Locate the cell with the specified text and output its (X, Y) center coordinate. 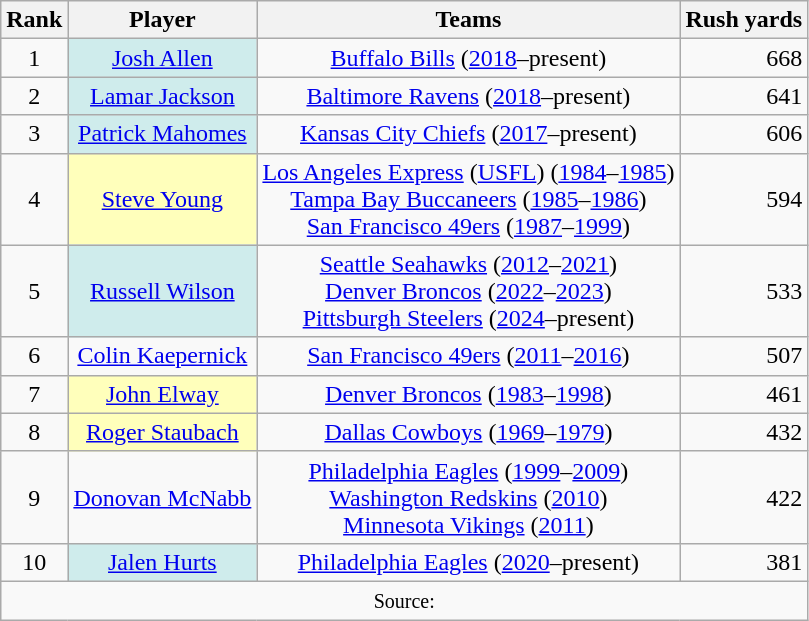
Kansas City Chiefs (2017–present) (468, 134)
Baltimore Ravens (2018–present) (468, 96)
Rush yards (744, 20)
Teams (468, 20)
Player (162, 20)
Seattle Seahawks (2012–2021)Denver Broncos (2022–2023)Pittsburgh Steelers (2024–present) (468, 291)
533 (744, 291)
9 (34, 497)
6 (34, 356)
Josh Allen (162, 58)
San Francisco 49ers (2011–2016) (468, 356)
Philadelphia Eagles (2020–present) (468, 562)
Dallas Cowboys (1969–1979) (468, 432)
7 (34, 394)
Colin Kaepernick (162, 356)
4 (34, 199)
Roger Staubach (162, 432)
Jalen Hurts (162, 562)
Russell Wilson (162, 291)
Steve Young (162, 199)
2 (34, 96)
432 (744, 432)
Los Angeles Express (USFL) (1984–1985)Tampa Bay Buccaneers (1985–1986)San Francisco 49ers (1987–1999) (468, 199)
422 (744, 497)
606 (744, 134)
Lamar Jackson (162, 96)
10 (34, 562)
Donovan McNabb (162, 497)
Source: (404, 600)
5 (34, 291)
3 (34, 134)
Philadelphia Eagles (1999–2009) Washington Redskins (2010) Minnesota Vikings (2011) (468, 497)
641 (744, 96)
Rank (34, 20)
1 (34, 58)
507 (744, 356)
Buffalo Bills (2018–present) (468, 58)
381 (744, 562)
Patrick Mahomes (162, 134)
594 (744, 199)
8 (34, 432)
668 (744, 58)
Denver Broncos (1983–1998) (468, 394)
John Elway (162, 394)
461 (744, 394)
